Locate the cell with the specified text and output its (X, Y) center coordinate. 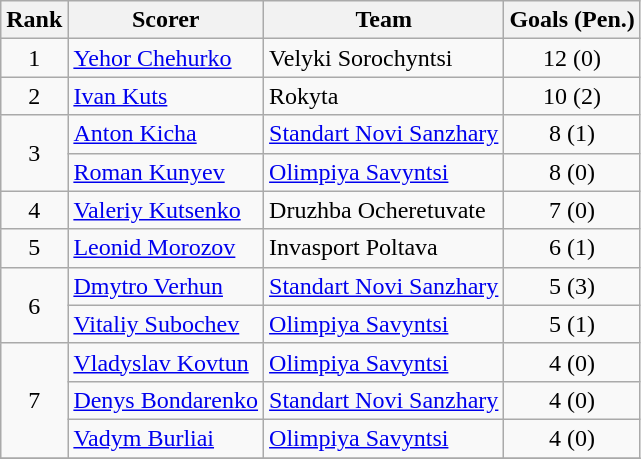
4 (34, 210)
5 (1) (572, 324)
1 (34, 58)
Leonid Morozov (166, 248)
Ivan Kuts (166, 96)
Rank (34, 20)
6 (34, 305)
7 (34, 400)
Anton Kicha (166, 134)
2 (34, 96)
Scorer (166, 20)
Team (384, 20)
Goals (Pen.) (572, 20)
Vitaliy Subochev (166, 324)
Dmytro Verhun (166, 286)
Velyki Sorochyntsi (384, 58)
Vadym Burliai (166, 438)
Vladyslav Kovtun (166, 362)
8 (1) (572, 134)
Roman Kunyev (166, 172)
Yehor Chehurko (166, 58)
5 (3) (572, 286)
12 (0) (572, 58)
Valeriy Kutsenko (166, 210)
6 (1) (572, 248)
Invasport Poltava (384, 248)
7 (0) (572, 210)
Rokyta (384, 96)
10 (2) (572, 96)
3 (34, 153)
5 (34, 248)
Denys Bondarenko (166, 400)
Druzhba Ocheretuvate (384, 210)
8 (0) (572, 172)
